From the cell containing the given text, extract its center point as [X, Y] coordinate. 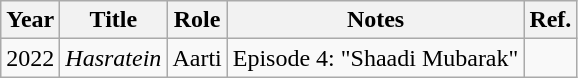
Ref. [550, 20]
Role [197, 20]
Title [114, 20]
Year [30, 20]
Aarti [197, 58]
Notes [376, 20]
Hasratein [114, 58]
Episode 4: "Shaadi Mubarak" [376, 58]
2022 [30, 58]
